Detect which cell encompasses the target text, then output its (X, Y) center coordinate. 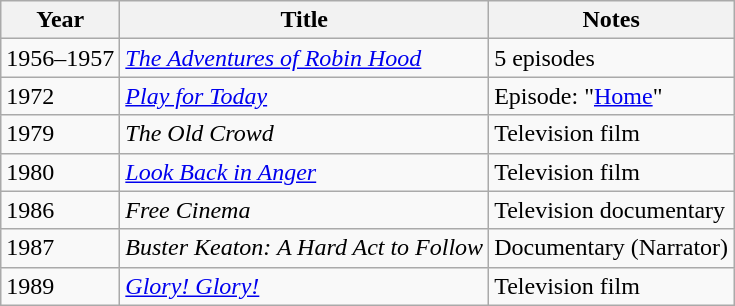
Title (304, 20)
Buster Keaton: A Hard Act to Follow (304, 248)
1989 (60, 286)
Television documentary (612, 210)
Year (60, 20)
1980 (60, 172)
The Adventures of Robin Hood (304, 58)
Documentary (Narrator) (612, 248)
5 episodes (612, 58)
Episode: "Home" (612, 96)
Glory! Glory! (304, 286)
Free Cinema (304, 210)
1986 (60, 210)
Look Back in Anger (304, 172)
1956–1957 (60, 58)
1972 (60, 96)
Notes (612, 20)
1979 (60, 134)
1987 (60, 248)
The Old Crowd (304, 134)
Play for Today (304, 96)
